Extract the [x, y] coordinate from the center of the cell holding the provided text.  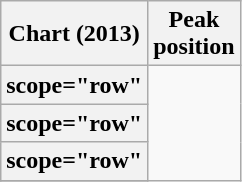
Chart (2013) [74, 34]
Peakposition [194, 34]
